Return [X, Y] of the center of cell containing provided text 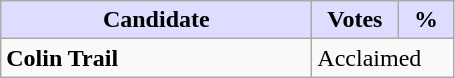
Candidate [156, 20]
% [426, 20]
Votes [355, 20]
Colin Trail [156, 58]
Acclaimed [383, 58]
